Identify which cell holds the provided text, then report its (X, Y) central coordinate. 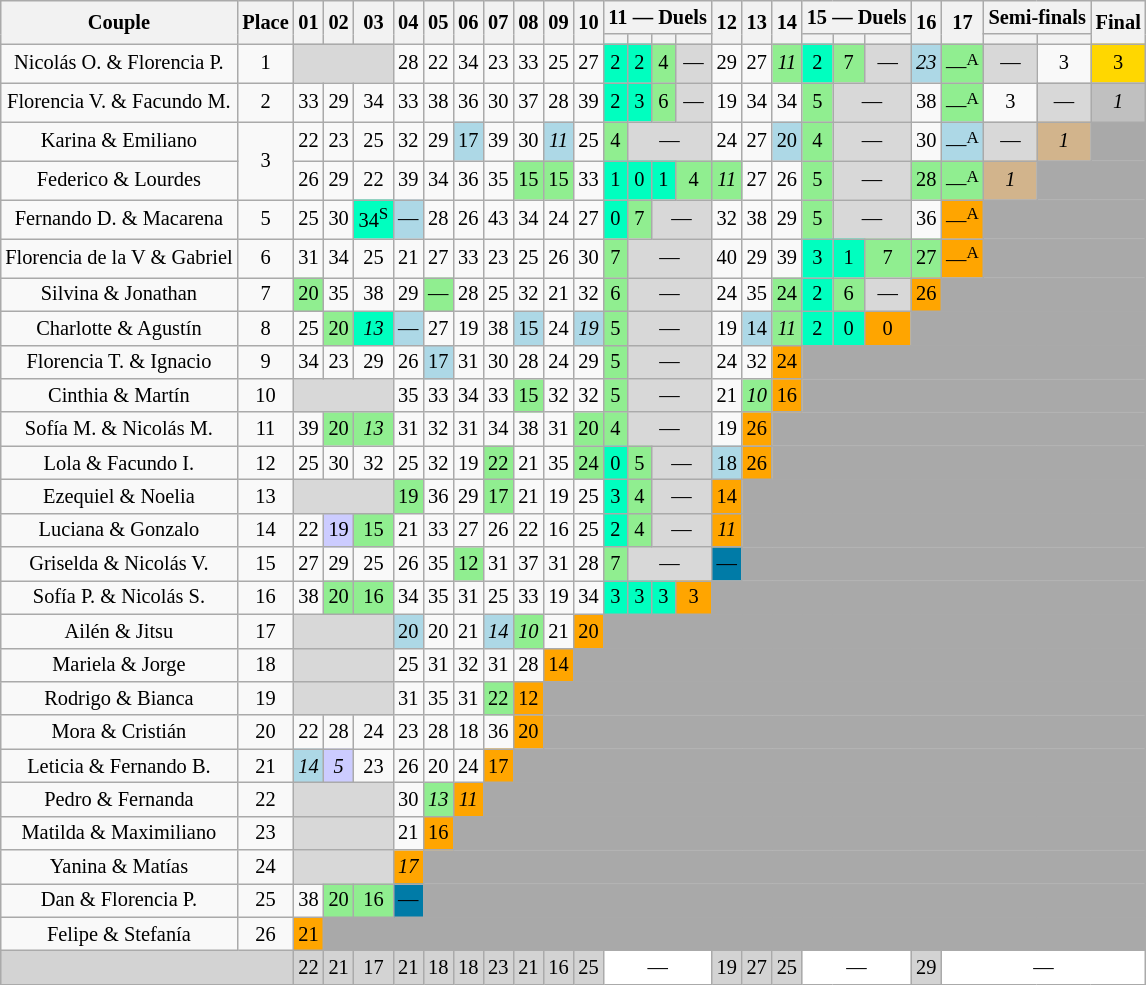
Sofía M. & Nicolás M. (118, 429)
40 (727, 258)
02 (339, 22)
09 (558, 22)
9 (265, 362)
03 (374, 22)
07 (498, 22)
Mora & Cristián (118, 732)
Ezequiel & Noelia (118, 496)
Federico & Lourdes (118, 180)
Semi-finals (1038, 17)
11 — Duels (657, 17)
Silvina & Jonathan (118, 294)
Karina & Emiliano (118, 142)
Yanina & Matías (118, 867)
Sofía P. & Nicolás S. (118, 597)
Mariela & Jorge (118, 665)
05 (438, 22)
Fernando D. & Macarena (118, 218)
Florencia de la V & Gabriel (118, 258)
Place (265, 22)
Felipe & Stefanía (118, 934)
43 (498, 218)
Luciana & Gonzalo (118, 530)
01 (309, 22)
Florencia T. & Ignacio (118, 362)
Final (1118, 22)
34S (374, 218)
Florencia V. & Facundo M. (118, 102)
8 (265, 328)
15 — Duels (856, 17)
Griselda & Nicolás V. (118, 564)
Cinthia & Martín (118, 395)
Couple (118, 22)
06 (468, 22)
Matilda & Maximiliano (118, 833)
Charlotte & Agustín (118, 328)
Lola & Facundo I. (118, 463)
08 (528, 22)
Rodrigo & Bianca (118, 698)
Nicolás O. & Florencia P. (118, 64)
Dan & Florencia P. (118, 900)
Pedro & Fernanda (118, 799)
04 (408, 22)
Ailén & Jitsu (118, 631)
Leticia & Fernando B. (118, 766)
